Pinpoint the cell where the given text exists, returning its (X, Y) midpoint coordinate. 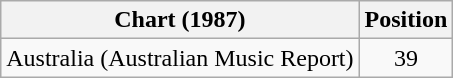
Chart (1987) (180, 20)
Australia (Australian Music Report) (180, 58)
39 (406, 58)
Position (406, 20)
